Find where the given text appears and provide that cell's center as (x, y) coordinate. 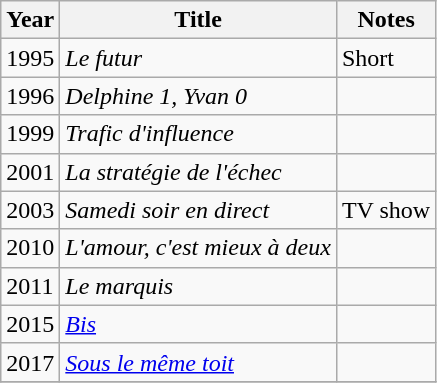
La stratégie de l'échec (198, 172)
Short (386, 58)
Samedi soir en direct (198, 210)
Year (30, 20)
1996 (30, 96)
2001 (30, 172)
Title (198, 20)
1999 (30, 134)
Sous le même toit (198, 362)
Bis (198, 324)
2011 (30, 286)
Le marquis (198, 286)
Notes (386, 20)
Trafic d'influence (198, 134)
2003 (30, 210)
2015 (30, 324)
2017 (30, 362)
TV show (386, 210)
2010 (30, 248)
Le futur (198, 58)
L'amour, c'est mieux à deux (198, 248)
1995 (30, 58)
Delphine 1, Yvan 0 (198, 96)
